Determine the (x, y) coordinate at the center of the cell enclosing the given text.  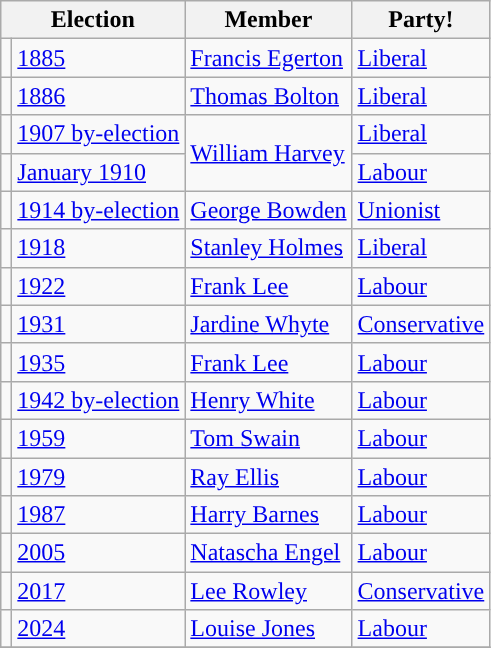
Francis Egerton (268, 58)
1885 (98, 58)
Tom Swain (268, 438)
1987 (98, 515)
Ray Ellis (268, 477)
Election (93, 20)
Natascha Engel (268, 553)
Louise Jones (268, 629)
William Harvey (268, 153)
Member (268, 20)
2017 (98, 591)
Jardine Whyte (268, 324)
1942 by-election (98, 400)
Henry White (268, 400)
Lee Rowley (268, 591)
1959 (98, 438)
2024 (98, 629)
1918 (98, 248)
George Bowden (268, 210)
Unionist (421, 210)
1914 by-election (98, 210)
Thomas Bolton (268, 96)
1935 (98, 362)
2005 (98, 553)
1886 (98, 96)
1922 (98, 286)
Harry Barnes (268, 515)
1931 (98, 324)
Stanley Holmes (268, 248)
1907 by-election (98, 134)
1979 (98, 477)
Party! (421, 20)
January 1910 (98, 172)
